Identify which cell holds the provided text, then report its (X, Y) central coordinate. 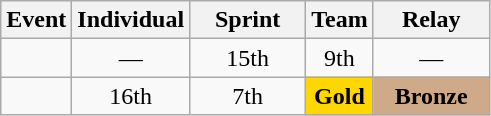
Gold (340, 96)
16th (131, 96)
Individual (131, 20)
Sprint (248, 20)
Relay (431, 20)
Team (340, 20)
7th (248, 96)
Event (36, 20)
15th (248, 58)
Bronze (431, 96)
9th (340, 58)
